Return the (x, y) coordinate for the center point of the cell that contains the specified text.  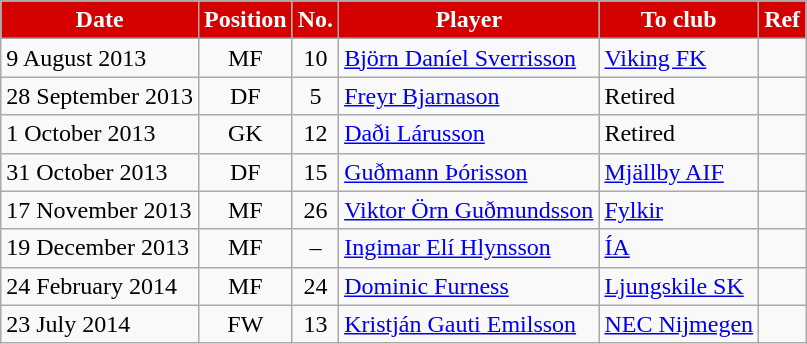
13 (315, 324)
Dominic Furness (469, 286)
Position (245, 20)
– (315, 248)
Guðmann Þórisson (469, 172)
23 July 2014 (100, 324)
24 (315, 286)
1 October 2013 (100, 134)
To club (679, 20)
5 (315, 96)
24 February 2014 (100, 286)
Mjällby AIF (679, 172)
Kristján Gauti Emilsson (469, 324)
12 (315, 134)
ÍA (679, 248)
Fylkir (679, 210)
Viking FK (679, 58)
NEC Nijmegen (679, 324)
Ljungskile SK (679, 286)
Ingimar Elí Hlynsson (469, 248)
19 December 2013 (100, 248)
Date (100, 20)
Ref (782, 20)
GK (245, 134)
31 October 2013 (100, 172)
No. (315, 20)
Viktor Örn Guðmundsson (469, 210)
15 (315, 172)
17 November 2013 (100, 210)
28 September 2013 (100, 96)
Björn Daníel Sverrisson (469, 58)
Daði Lárusson (469, 134)
Freyr Bjarnason (469, 96)
26 (315, 210)
FW (245, 324)
Player (469, 20)
10 (315, 58)
9 August 2013 (100, 58)
